Extract the (X, Y) coordinate from the center of the cell holding the provided text.  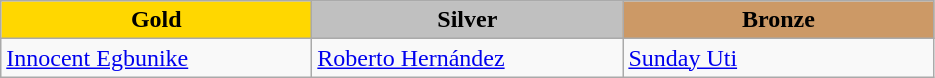
Sunday Uti (778, 58)
Roberto Hernández (468, 58)
Gold (156, 20)
Bronze (778, 20)
Innocent Egbunike (156, 58)
Silver (468, 20)
